Locate the cell with the specified text and output its [X, Y] center coordinate. 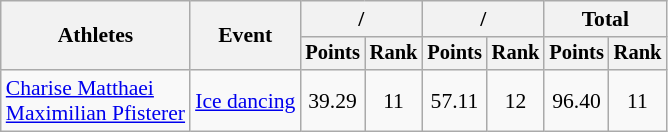
Event [245, 36]
Charise Matthaei Maximilian Pfisterer [96, 100]
Total [605, 19]
Ice dancing [245, 100]
57.11 [454, 100]
96.40 [576, 100]
39.29 [332, 100]
12 [516, 100]
Athletes [96, 36]
